Output the (x, y) coordinate of the center of the cell containing the given text.  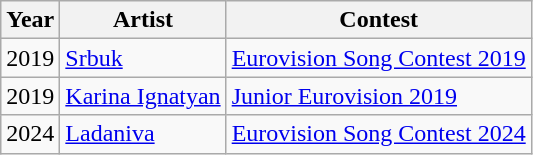
Artist (143, 20)
Karina Ignatyan (143, 96)
Contest (378, 20)
Junior Eurovision 2019 (378, 96)
Eurovision Song Contest 2019 (378, 58)
Ladaniva (143, 134)
Eurovision Song Contest 2024 (378, 134)
2024 (30, 134)
Year (30, 20)
Srbuk (143, 58)
